Locate the cell with the specified text and output its (x, y) center coordinate. 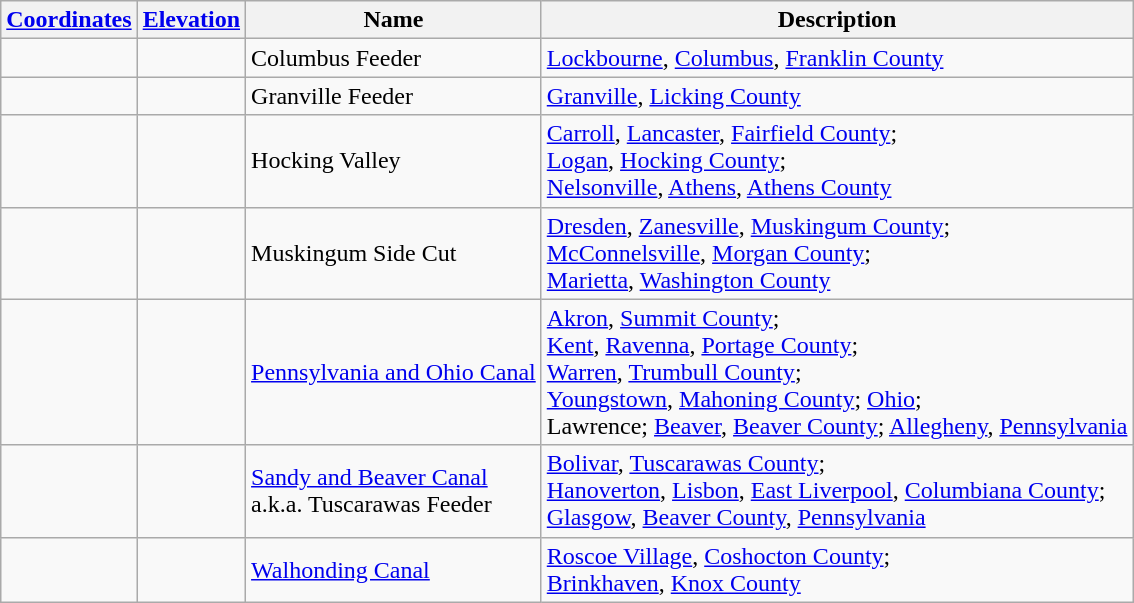
Muskingum Side Cut (394, 253)
Columbus Feeder (394, 58)
Pennsylvania and Ohio Canal (394, 372)
Description (837, 20)
Walhonding Canal (394, 570)
Carroll, Lancaster, Fairfield County;Logan, Hocking County;Nelsonville, Athens, Athens County (837, 161)
Dresden, Zanesville, Muskingum County;McConnelsville, Morgan County;Marietta, Washington County (837, 253)
Granville Feeder (394, 96)
Roscoe Village, Coshocton County;Brinkhaven, Knox County (837, 570)
Sandy and Beaver Canala.k.a. Tuscarawas Feeder (394, 491)
Bolivar, Tuscarawas County;Hanoverton, Lisbon, East Liverpool, Columbiana County;Glasgow, Beaver County, Pennsylvania (837, 491)
Name (394, 20)
Hocking Valley (394, 161)
Coordinates (69, 20)
Granville, Licking County (837, 96)
Elevation (191, 20)
Lockbourne, Columbus, Franklin County (837, 58)
